Provide the [x, y] coordinate of the cell's center where the given text is located.  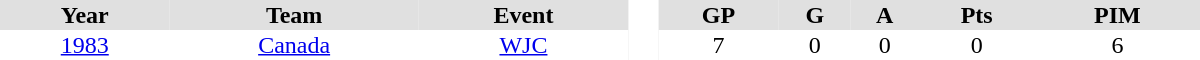
1983 [85, 45]
6 [1118, 45]
Pts [976, 15]
PIM [1118, 15]
Team [294, 15]
GP [718, 15]
WJC [524, 45]
7 [718, 45]
A [885, 15]
Canada [294, 45]
Event [524, 15]
Year [85, 15]
G [815, 15]
